Find where the given text appears and provide that cell's center as (X, Y) coordinate. 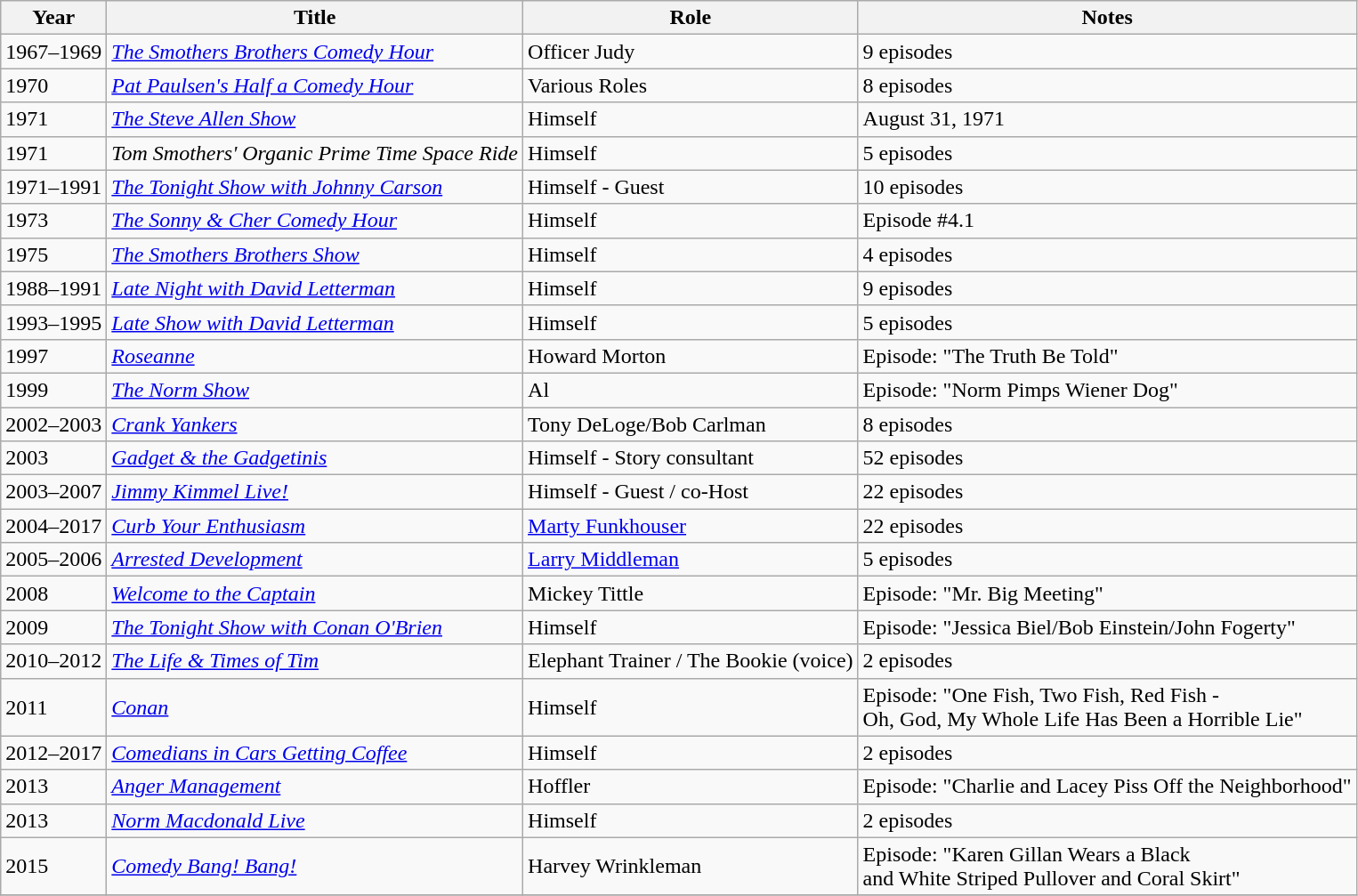
2008 (53, 593)
2015 (53, 867)
2012–2017 (53, 753)
The Tonight Show with Conan O'Brien (315, 627)
Himself - Story consultant (691, 458)
Episode #4.1 (1107, 221)
The Tonight Show with Johnny Carson (315, 187)
Himself - Guest (691, 187)
Episode: "One Fish, Two Fish, Red Fish -Oh, God, My Whole Life Has Been a Horrible Lie" (1107, 706)
The Steve Allen Show (315, 119)
Officer Judy (691, 52)
1999 (53, 390)
August 31, 1971 (1107, 119)
1971–1991 (53, 187)
2010–2012 (53, 661)
Arrested Development (315, 560)
1967–1969 (53, 52)
Harvey Wrinkleman (691, 867)
10 episodes (1107, 187)
Year (53, 18)
Episode: "Charlie and Lacey Piss Off the Neighborhood" (1107, 787)
Larry Middleman (691, 560)
The Life & Times of Tim (315, 661)
1970 (53, 85)
The Smothers Brothers Comedy Hour (315, 52)
Himself - Guest / co-Host (691, 492)
Tom Smothers' Organic Prime Time Space Ride (315, 153)
Late Night with David Letterman (315, 288)
2003–2007 (53, 492)
Anger Management (315, 787)
1975 (53, 254)
Jimmy Kimmel Live! (315, 492)
Comedy Bang! Bang! (315, 867)
Howard Morton (691, 356)
2003 (53, 458)
Al (691, 390)
Norm Macdonald Live (315, 820)
1988–1991 (53, 288)
1997 (53, 356)
Marty Funkhouser (691, 526)
Title (315, 18)
Curb Your Enthusiasm (315, 526)
Episode: "Karen Gillan Wears a Black and White Striped Pullover and Coral Skirt" (1107, 867)
Role (691, 18)
1973 (53, 221)
Episode: "Mr. Big Meeting" (1107, 593)
52 episodes (1107, 458)
2009 (53, 627)
Episode: "Norm Pimps Wiener Dog" (1107, 390)
Gadget & the Gadgetinis (315, 458)
Roseanne (315, 356)
Late Show with David Letterman (315, 322)
Tony DeLoge/Bob Carlman (691, 424)
Various Roles (691, 85)
The Sonny & Cher Comedy Hour (315, 221)
Pat Paulsen's Half a Comedy Hour (315, 85)
2004–2017 (53, 526)
1993–1995 (53, 322)
Mickey Tittle (691, 593)
Elephant Trainer / The Bookie (voice) (691, 661)
Comedians in Cars Getting Coffee (315, 753)
Episode: "Jessica Biel/Bob Einstein/John Fogerty" (1107, 627)
Crank Yankers (315, 424)
4 episodes (1107, 254)
2011 (53, 706)
Conan (315, 706)
Notes (1107, 18)
2005–2006 (53, 560)
The Smothers Brothers Show (315, 254)
Episode: "The Truth Be Told" (1107, 356)
Welcome to the Captain (315, 593)
The Norm Show (315, 390)
Hoffler (691, 787)
2002–2003 (53, 424)
